Locate the cell with the specified text and output its (x, y) center coordinate. 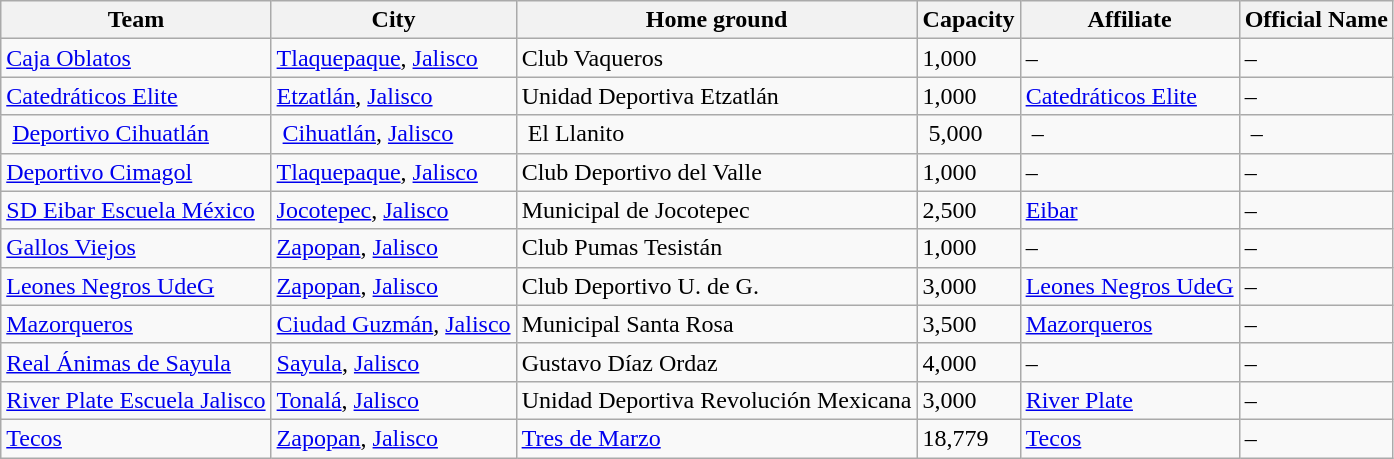
Tonalá, Jalisco (394, 400)
Municipal Santa Rosa (716, 324)
Sayula, Jalisco (394, 362)
Affiliate (1130, 20)
Unidad Deportiva Revolución Mexicana (716, 400)
3,500 (968, 324)
Unidad Deportiva Etzatlán (716, 96)
River Plate (1130, 400)
Caja Oblatos (136, 58)
Club Vaqueros (716, 58)
5,000 (968, 134)
Jocotepec, Jalisco (394, 210)
2,500 (968, 210)
River Plate Escuela Jalisco (136, 400)
Municipal de Jocotepec (716, 210)
Deportivo Cimagol (136, 172)
Club Pumas Tesistán (716, 248)
Gallos Viejos (136, 248)
Club Deportivo del Valle (716, 172)
Gustavo Díaz Ordaz (716, 362)
Cihuatlán, Jalisco (394, 134)
Official Name (1316, 20)
Real Ánimas de Sayula (136, 362)
4,000 (968, 362)
Capacity (968, 20)
Home ground (716, 20)
18,779 (968, 438)
Team (136, 20)
Ciudad Guzmán, Jalisco (394, 324)
Etzatlán, Jalisco (394, 96)
City (394, 20)
El Llanito (716, 134)
Deportivo Cihuatlán (136, 134)
Eibar (1130, 210)
SD Eibar Escuela México (136, 210)
Club Deportivo U. de G. (716, 286)
Tres de Marzo (716, 438)
